For the text-containing cell, return its midpoint in (x, y) coordinate format. 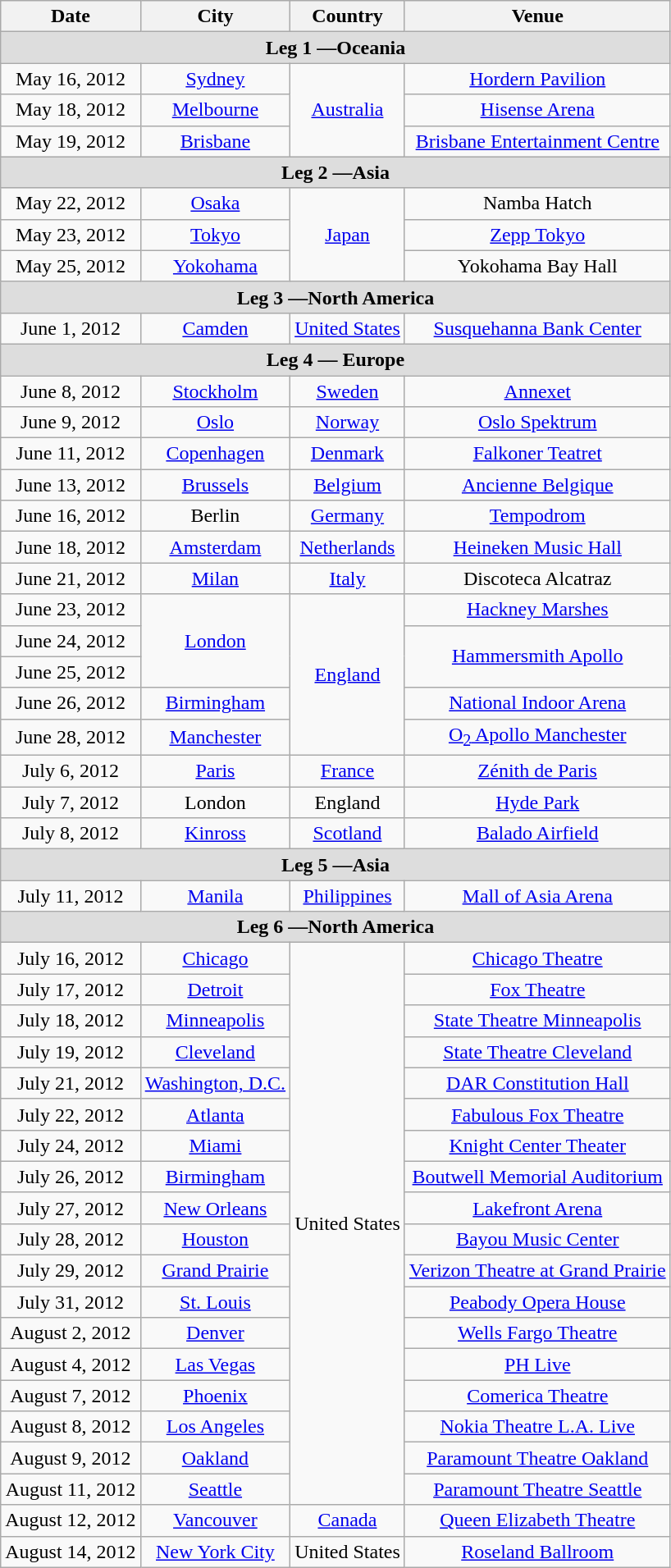
June 9, 2012 (71, 423)
June 24, 2012 (71, 641)
Melbourne (215, 110)
Chicago (215, 958)
June 16, 2012 (71, 516)
Vancouver (215, 1520)
June 23, 2012 (71, 610)
Camden (215, 328)
June 8, 2012 (71, 391)
Oslo (215, 423)
Atlanta (215, 1114)
Roseland Ballroom (537, 1552)
Leg 3 —North America (335, 297)
July 8, 2012 (71, 834)
Kinross (215, 834)
May 16, 2012 (71, 79)
Tokyo (215, 235)
Leg 1 —Oceania (335, 48)
July 31, 2012 (71, 1302)
Denmark (348, 454)
Mall of Asia Arena (537, 896)
Bayou Music Center (537, 1239)
O2 Apollo Manchester (537, 737)
June 26, 2012 (71, 703)
August 2, 2012 (71, 1333)
Sweden (348, 391)
June 21, 2012 (71, 578)
July 22, 2012 (71, 1114)
Fabulous Fox Theatre (537, 1114)
Denver (215, 1333)
Venue (537, 16)
Canada (348, 1520)
July 19, 2012 (71, 1052)
Leg 4 — Europe (335, 359)
August 4, 2012 (71, 1365)
Scotland (348, 834)
July 27, 2012 (71, 1208)
Berlin (215, 516)
DAR Constitution Hall (537, 1083)
June 13, 2012 (71, 485)
Wells Fargo Theatre (537, 1333)
June 11, 2012 (71, 454)
Susquehanna Bank Center (537, 328)
Copenhagen (215, 454)
July 7, 2012 (71, 802)
City (215, 16)
St. Louis (215, 1302)
Seattle (215, 1489)
PH Live (537, 1365)
July 21, 2012 (71, 1083)
Paris (215, 771)
Hisense Arena (537, 110)
Leg 2 —Asia (335, 172)
May 23, 2012 (71, 235)
Yokohama Bay Hall (537, 266)
Balado Airfield (537, 834)
Amsterdam (215, 547)
July 18, 2012 (71, 1021)
July 16, 2012 (71, 958)
Minneapolis (215, 1021)
Fox Theatre (537, 990)
Philippines (348, 896)
Queen Elizabeth Theatre (537, 1520)
National Indoor Arena (537, 703)
Country (348, 16)
Manila (215, 896)
Paramount Theatre Seattle (537, 1489)
August 12, 2012 (71, 1520)
Tempodrom (537, 516)
Peabody Opera House (537, 1302)
Yokohama (215, 266)
Las Vegas (215, 1365)
Germany (348, 516)
August 8, 2012 (71, 1427)
Hammersmith Apollo (537, 656)
Houston (215, 1239)
Date (71, 16)
New Orleans (215, 1208)
Detroit (215, 990)
Miami (215, 1145)
Hordern Pavilion (537, 79)
July 11, 2012 (71, 896)
August 9, 2012 (71, 1458)
Osaka (215, 203)
Belgium (348, 485)
Hyde Park (537, 802)
July 24, 2012 (71, 1145)
Cleveland (215, 1052)
Stockholm (215, 391)
June 25, 2012 (71, 672)
May 18, 2012 (71, 110)
Boutwell Memorial Auditorium (537, 1177)
Washington, D.C. (215, 1083)
Australia (348, 110)
Knight Center Theater (537, 1145)
June 18, 2012 (71, 547)
State Theatre Minneapolis (537, 1021)
Zénith de Paris (537, 771)
Brisbane Entertainment Centre (537, 141)
Annexet (537, 391)
Japan (348, 235)
Oslo Spektrum (537, 423)
July 17, 2012 (71, 990)
May 19, 2012 (71, 141)
Oakland (215, 1458)
France (348, 771)
Milan (215, 578)
Lakefront Arena (537, 1208)
Brisbane (215, 141)
Ancienne Belgique (537, 485)
July 6, 2012 (71, 771)
Norway (348, 423)
August 14, 2012 (71, 1552)
New York City (215, 1552)
Italy (348, 578)
Leg 6 —North America (335, 927)
Paramount Theatre Oakland (537, 1458)
State Theatre Cleveland (537, 1052)
August 7, 2012 (71, 1396)
June 28, 2012 (71, 737)
Phoenix (215, 1396)
July 28, 2012 (71, 1239)
Sydney (215, 79)
Hackney Marshes (537, 610)
Brussels (215, 485)
August 11, 2012 (71, 1489)
Chicago Theatre (537, 958)
May 22, 2012 (71, 203)
Manchester (215, 737)
Netherlands (348, 547)
Verizon Theatre at Grand Prairie (537, 1271)
Comerica Theatre (537, 1396)
Los Angeles (215, 1427)
Falkoner Teatret (537, 454)
Namba Hatch (537, 203)
Grand Prairie (215, 1271)
May 25, 2012 (71, 266)
July 26, 2012 (71, 1177)
Nokia Theatre L.A. Live (537, 1427)
Discoteca Alcatraz (537, 578)
June 1, 2012 (71, 328)
Leg 5 —Asia (335, 865)
July 29, 2012 (71, 1271)
Heineken Music Hall (537, 547)
Zepp Tokyo (537, 235)
